Determine the [X, Y] coordinate at the center of the cell enclosing the given text.  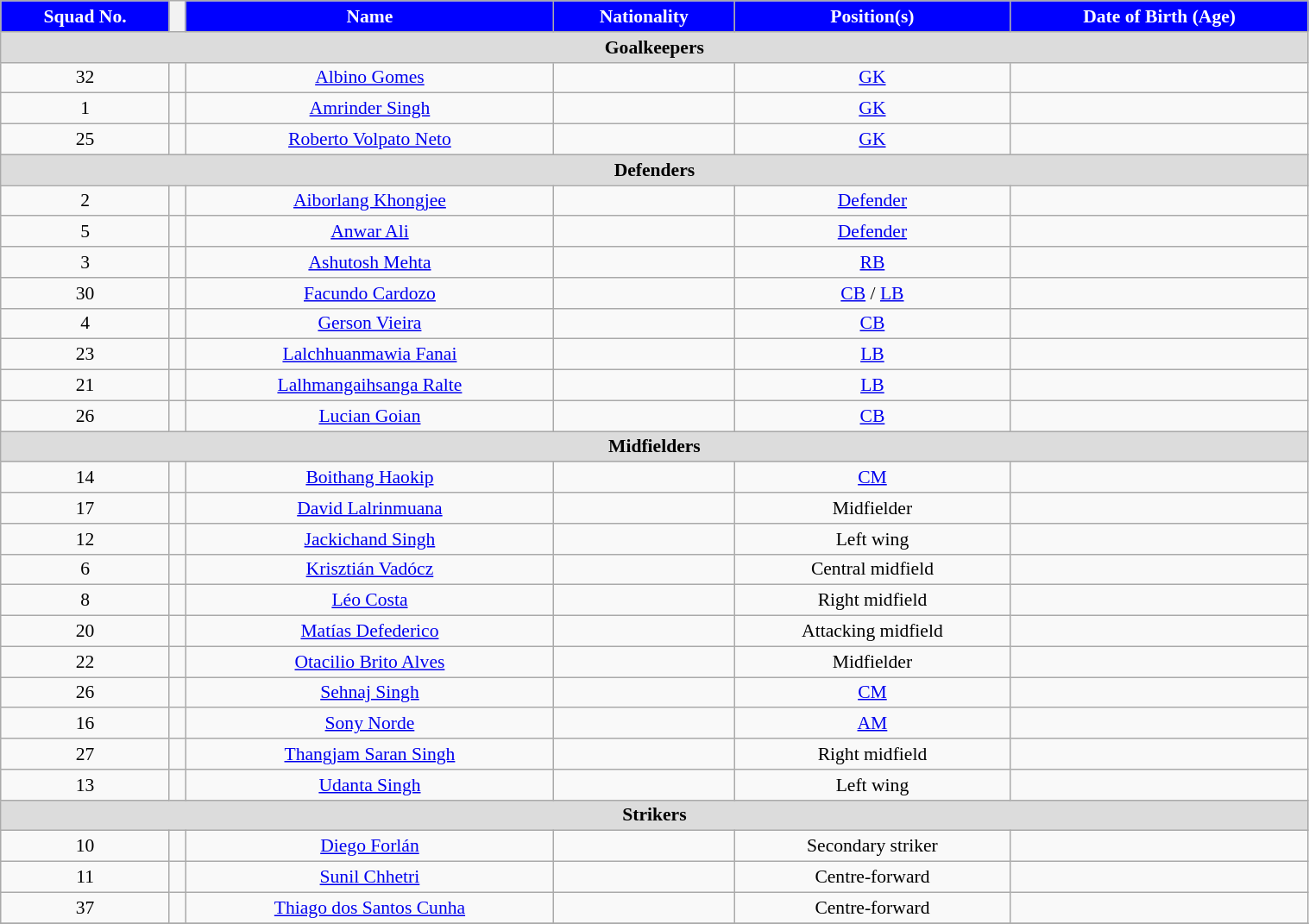
Facundo Cardozo [369, 293]
Date of Birth (Age) [1160, 16]
Thiago dos Santos Cunha [369, 908]
Krisztián Vadócz [369, 569]
23 [85, 355]
21 [85, 386]
16 [85, 724]
13 [85, 785]
Central midfield [872, 569]
Sehnaj Singh [369, 693]
22 [85, 662]
Jackichand Singh [369, 539]
Lalhmangaihsanga Ralte [369, 386]
David Lalrinmuana [369, 508]
Strikers [654, 815]
6 [85, 569]
Thangjam Saran Singh [369, 754]
Diego Forlán [369, 846]
Roberto Volpato Neto [369, 140]
Sony Norde [369, 724]
Name [369, 16]
12 [85, 539]
Lalchhuanmawia Fanai [369, 355]
17 [85, 508]
Sunil Chhetri [369, 877]
25 [85, 140]
Aiborlang Khongjee [369, 201]
8 [85, 600]
10 [85, 846]
20 [85, 632]
Nationality [644, 16]
Udanta Singh [369, 785]
Secondary striker [872, 846]
11 [85, 877]
4 [85, 324]
Boithang Haokip [369, 478]
Matías Defederico [369, 632]
5 [85, 232]
37 [85, 908]
Gerson Vieira [369, 324]
Ashutosh Mehta [369, 262]
32 [85, 78]
Lucian Goian [369, 416]
3 [85, 262]
Attacking midfield [872, 632]
27 [85, 754]
14 [85, 478]
Otacilio Brito Alves [369, 662]
Position(s) [872, 16]
RB [872, 262]
Anwar Ali [369, 232]
AM [872, 724]
Albino Gomes [369, 78]
CB / LB [872, 293]
Midfielders [654, 447]
30 [85, 293]
Léo Costa [369, 600]
Amrinder Singh [369, 109]
Squad No. [85, 16]
2 [85, 201]
1 [85, 109]
Goalkeepers [654, 47]
Defenders [654, 170]
